Extract the [x, y] coordinate from the center of the cell holding the provided text.  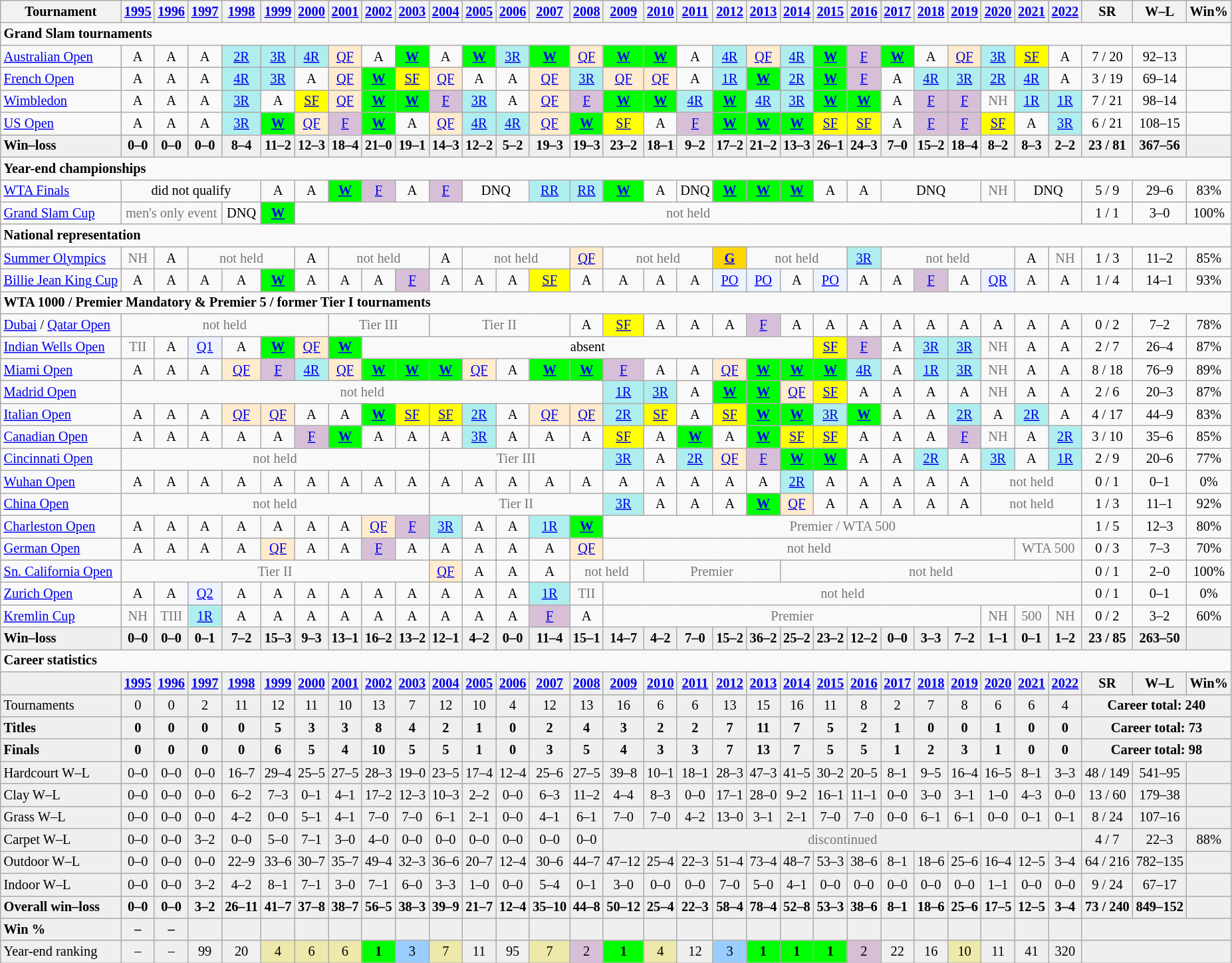
Premier / WTA 500 [842, 526]
38–7 [345, 907]
23 / 81 [1107, 146]
6–0 [412, 885]
88% [1209, 840]
15–1 [586, 638]
44–7 [586, 862]
10–3 [445, 795]
Year-end ranking [61, 952]
Outdoor W–L [61, 862]
Q2 [205, 593]
89% [1209, 370]
G [729, 258]
17–1 [729, 795]
782–135 [1160, 862]
77% [1209, 459]
Cincinnati Open [61, 459]
20 [241, 952]
4–3 [1031, 795]
Miami Open [61, 370]
Career total: 73 [1157, 728]
22–9 [241, 862]
60% [1209, 616]
541–95 [1160, 773]
German Open [61, 549]
9–5 [931, 773]
20–6 [1160, 459]
69–14 [1160, 78]
Year-end championships [616, 168]
21–2 [763, 146]
35–6 [1160, 437]
8–2 [998, 146]
6–3 [549, 795]
1 / 4 [1107, 280]
80% [1209, 526]
30–2 [830, 773]
36–2 [763, 638]
41–5 [797, 773]
3 / 19 [1107, 78]
35–7 [345, 862]
10–1 [660, 773]
38–3 [412, 907]
92–13 [1160, 57]
26–11 [241, 907]
8 / 18 [1107, 370]
2 / 6 [1107, 392]
Charleston Open [61, 526]
Carpet W–L [61, 840]
17–5 [998, 907]
2 / 7 [1107, 347]
20–3 [1160, 392]
39–9 [445, 907]
7 / 20 [1107, 57]
179–38 [1160, 795]
5–1 [311, 817]
67–17 [1160, 885]
19–0 [412, 773]
Career total: 240 [1157, 706]
9–3 [311, 638]
92% [1209, 504]
93% [1209, 280]
Canadian Open [61, 437]
8 / 24 [1107, 817]
78% [1209, 325]
500 [1031, 616]
98–14 [1160, 101]
Kremlin Cup [61, 616]
0 / 3 [1107, 549]
discontinued [842, 840]
Indoor W–L [61, 885]
30–7 [311, 862]
19–1 [412, 146]
5 / 9 [1107, 191]
263–50 [1160, 638]
52–8 [797, 907]
28–0 [763, 795]
Italian Open [61, 414]
14–1 [1160, 280]
Finals [61, 750]
6–2 [241, 795]
Career statistics [616, 660]
Wuhan Open [61, 481]
12–1 [445, 638]
24–3 [864, 146]
men's only event [172, 213]
41–7 [278, 907]
Summer Olympics [61, 258]
Clay W–L [61, 795]
23 / 85 [1107, 638]
15 [763, 706]
QR [998, 280]
13–3 [797, 146]
1 / 5 [1107, 526]
16–2 [378, 638]
20–7 [479, 862]
Tournaments [61, 706]
Madrid Open [61, 392]
50–12 [624, 907]
73 / 240 [1107, 907]
64 / 216 [1107, 862]
WTA 1000 / Premier Mandatory & Premier 5 / former Tier I tournaments [616, 303]
33–6 [278, 862]
Career total: 98 [1157, 750]
5–2 [513, 146]
9 / 24 [1107, 885]
30–6 [549, 862]
21–0 [378, 146]
4 / 17 [1107, 414]
WTA Finals [61, 191]
National representation [616, 235]
26–1 [830, 146]
Dubai / Qatar Open [61, 325]
absent [588, 347]
21–7 [479, 907]
Titles [61, 728]
78–4 [763, 907]
58–4 [729, 907]
8–4 [241, 146]
Wimbledon [61, 101]
4–4 [624, 795]
16–1 [830, 795]
Indian Wells Open [61, 347]
Billie Jean King Cup [61, 280]
108–15 [1160, 124]
29–4 [278, 773]
35–10 [549, 907]
320 [1065, 952]
4–0 [378, 840]
WTA 500 [1048, 549]
Tournament [61, 11]
13 / 60 [1107, 795]
Grass W–L [61, 817]
849–152 [1160, 907]
367–56 [1160, 146]
13–1 [345, 638]
17–4 [479, 773]
56–5 [378, 907]
48 / 149 [1107, 773]
26–4 [1160, 347]
23–5 [445, 773]
16–7 [241, 773]
Overall win–loss [61, 907]
44–9 [1160, 414]
4 / 7 [1107, 840]
36–6 [445, 862]
Hardcourt W–L [61, 773]
Grand Slam Cup [61, 213]
20–5 [864, 773]
44–8 [586, 907]
37–8 [311, 907]
1–2 [1065, 638]
6 / 21 [1107, 124]
95 [513, 952]
14–3 [445, 146]
107–16 [1160, 817]
Sn. California Open [61, 571]
41 [1031, 952]
70% [1209, 549]
48–7 [797, 862]
5–4 [549, 885]
47–3 [763, 773]
US Open [61, 124]
15–3 [278, 638]
2 / 9 [1107, 459]
76–9 [1160, 370]
China Open [61, 504]
99 [205, 952]
1 / 1 [1107, 213]
3 / 10 [1107, 437]
Grand Slam tournaments [616, 34]
22 [897, 952]
51–4 [729, 862]
14–7 [624, 638]
7 / 21 [1107, 101]
29–6 [1160, 191]
47–12 [624, 862]
Win % [61, 929]
French Open [61, 78]
16–5 [998, 773]
11–4 [549, 638]
Q1 [205, 347]
32–3 [412, 862]
25–5 [311, 773]
Australian Open [61, 57]
13–0 [729, 817]
25–2 [797, 638]
2–0 [1160, 571]
TIII [171, 616]
73–4 [763, 862]
Zurich Open [61, 593]
did not qualify [191, 191]
39–8 [624, 773]
13–2 [412, 638]
49–4 [378, 862]
